Capture the cell that displays the provided text and extract its (x, y) central coordinate. 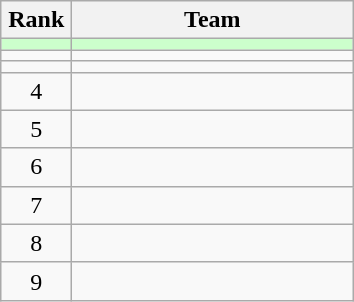
5 (36, 129)
7 (36, 205)
Rank (36, 20)
8 (36, 243)
9 (36, 281)
Team (212, 20)
4 (36, 91)
6 (36, 167)
